Identify which cell holds the provided text, then report its [x, y] central coordinate. 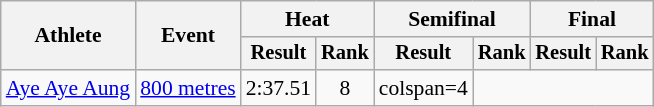
Athlete [68, 36]
2:37.51 [278, 88]
Final [592, 19]
colspan=4 [424, 88]
8 [345, 88]
Aye Aye Aung [68, 88]
Event [188, 36]
800 metres [188, 88]
Semifinal [452, 19]
Heat [308, 19]
